Capture the cell that displays the provided text and extract its (X, Y) central coordinate. 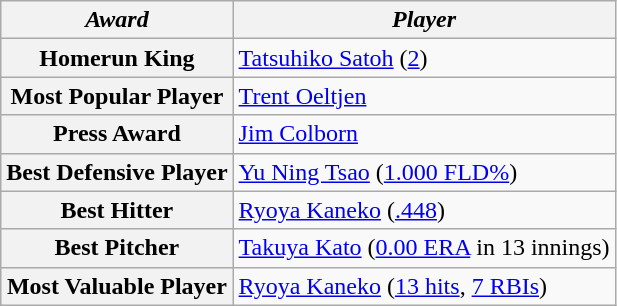
Best Defensive Player (117, 172)
Player (424, 20)
Jim Colborn (424, 134)
Tatsuhiko Satoh (2) (424, 58)
Trent Oeltjen (424, 96)
Most Popular Player (117, 96)
Ryoya Kaneko (.448) (424, 210)
Yu Ning Tsao (1.000 FLD%) (424, 172)
Ryoya Kaneko (13 hits, 7 RBIs) (424, 286)
Best Pitcher (117, 248)
Award (117, 20)
Most Valuable Player (117, 286)
Takuya Kato (0.00 ERA in 13 innings) (424, 248)
Best Hitter (117, 210)
Press Award (117, 134)
Homerun King (117, 58)
